Return (x, y) of the center of cell containing provided text 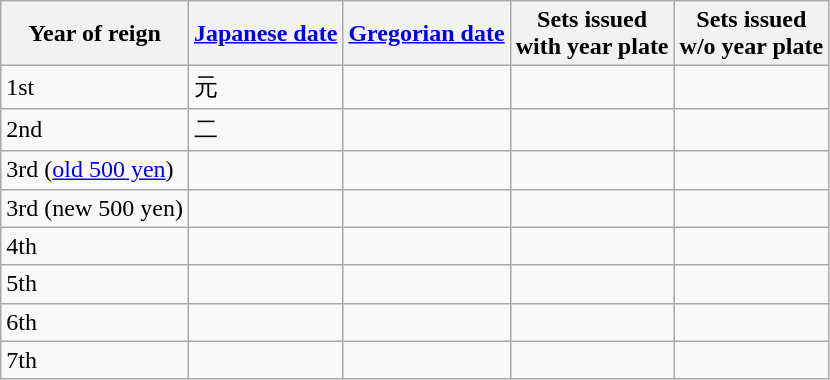
Gregorian date (426, 34)
Year of reign (95, 34)
5th (95, 284)
元 (265, 88)
Sets issuedwith year plate (592, 34)
4th (95, 246)
1st (95, 88)
2nd (95, 130)
6th (95, 322)
Sets issuedw/o year plate (752, 34)
二 (265, 130)
3rd (new 500 yen) (95, 208)
3rd (old 500 yen) (95, 170)
Japanese date (265, 34)
7th (95, 360)
